Return the [X, Y] coordinate for the center point of the cell that contains the specified text.  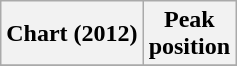
Peakposition [189, 34]
Chart (2012) [72, 34]
